Output the [X, Y] coordinate of the center of the cell containing the given text.  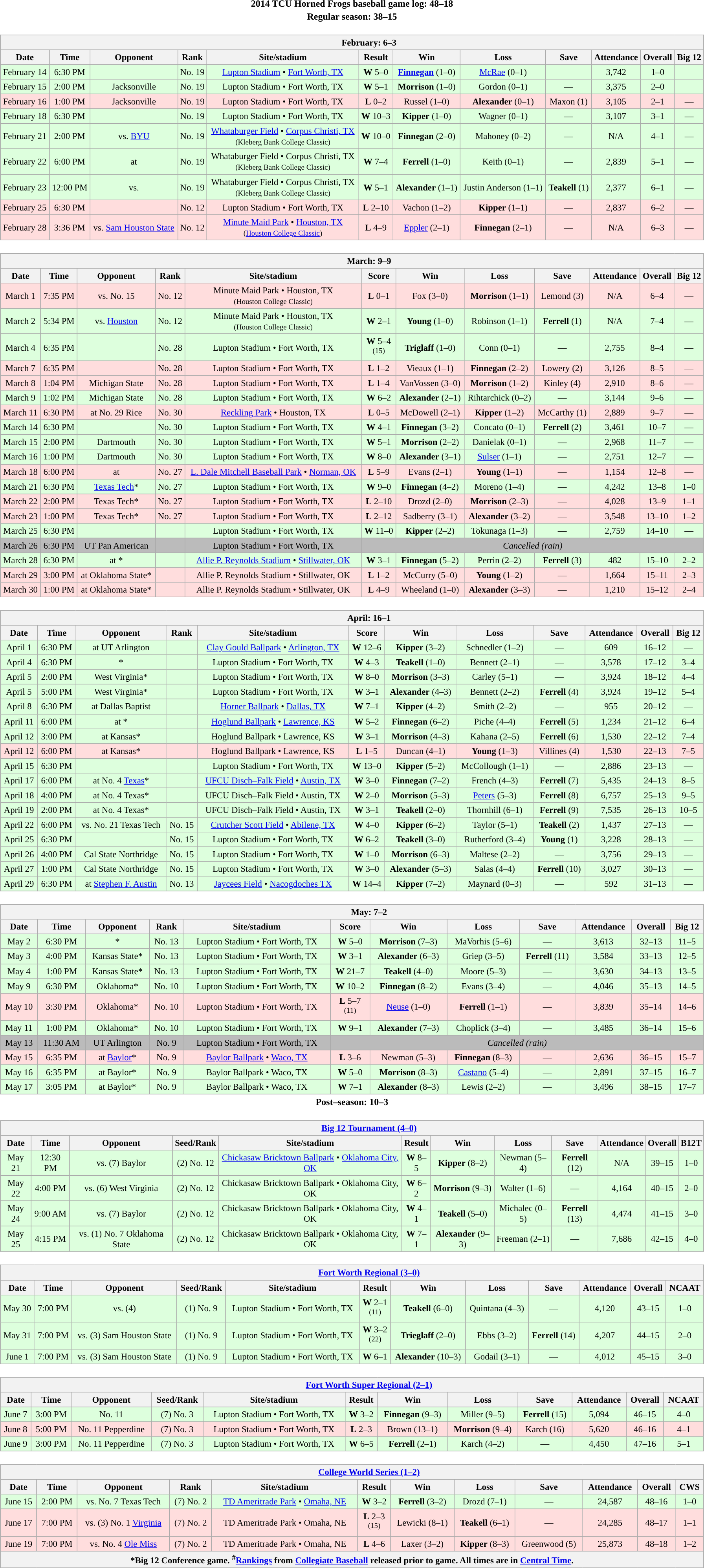
Newman (5–3) [409, 1058]
March 9 [20, 398]
Choplick (3–4) [483, 1028]
45–15 [648, 1356]
Triglaff (1–0) [430, 347]
3,548 [615, 516]
1,234 [611, 721]
Kipper (7–2) [420, 884]
Mahoney (0–2) [503, 137]
Kahana (2–5) [495, 736]
Young (1–3) [495, 751]
Ferrell (13) [574, 1213]
Crutcher Scott Field • Abilene, TX [273, 825]
March 7 [20, 368]
2,889 [615, 413]
May 22 [16, 1188]
25–13 [655, 795]
Quintana (4–3) [497, 1308]
Morrison (1–0) [427, 87]
May 17 [19, 1087]
35–14 [651, 1007]
39–15 [662, 1163]
W 7–4 [376, 162]
W 10–3 [376, 116]
CWS [689, 1487]
March 28 [20, 560]
Neuse (1–0) [409, 1007]
Alexander (9–3) [462, 1239]
3,584 [603, 956]
1,154 [615, 472]
Sulser (1–1) [500, 457]
Perrin (2–2) [500, 560]
3,144 [615, 398]
482 [615, 560]
Morrison (2–2) [430, 442]
L 5–9 [379, 472]
Villines (4) [559, 751]
vs. No. 15 [116, 295]
10–5 [688, 810]
vs. Sam Houston State [134, 227]
March 21 [20, 487]
7,535 [611, 810]
3,756 [611, 854]
L 5–7(11) [350, 1007]
Castano (5–4) [483, 1072]
W 5–4(15) [379, 347]
B12T [691, 1143]
Finnegan (2–0) [427, 137]
Eppler (2–1) [427, 227]
at No. 29 Rice [116, 413]
vs. Houston [116, 321]
3,496 [603, 1087]
3,630 [603, 971]
Ferrell (4) [559, 692]
French (4–3) [495, 780]
Conn (0–1) [500, 347]
Morrison (6–3) [420, 854]
Freeman (2–1) [523, 1239]
Taylor (5–1) [495, 825]
March 16 [20, 457]
6–1 [658, 187]
Carley (5–1) [495, 677]
Young (1–1) [500, 472]
W 3–2(22) [375, 1335]
Teakell (1–0) [420, 662]
April 1 [19, 648]
11–7 [657, 442]
March 26 [20, 545]
Robinson (1–1) [500, 321]
W 4–3 [367, 662]
36–14 [651, 1028]
W 1–0 [367, 854]
Finnegan (1–0) [427, 72]
Finnegan (8–3) [483, 1058]
Ebbs (3–2) [497, 1335]
2,891 [603, 1072]
Maxon (1) [568, 102]
Young (1–2) [500, 575]
3,613 [603, 942]
at Stephen F. Austin [121, 884]
2,910 [615, 383]
Morrison (2–3) [500, 501]
Morrison (8–3) [409, 1072]
W 10–2 [350, 986]
Morrison (1–2) [500, 383]
June 8 [16, 1429]
25,873 [610, 1544]
3:36 PM [70, 227]
May 21 [16, 1163]
41–15 [662, 1213]
33–13 [651, 956]
13–10 [657, 516]
UT Pan American [116, 545]
40–15 [662, 1188]
March 23 [20, 516]
Young (1–0) [430, 321]
Teakell (2) [559, 825]
8–6 [657, 383]
3,839 [603, 1007]
Kipper (1–2) [500, 413]
Newman (5–4) [523, 1163]
4,242 [615, 487]
Finnegan (6–2) [420, 721]
3,375 [616, 87]
Young (1) [559, 840]
April 19 [19, 810]
Greenwood (5) [548, 1544]
4,120 [605, 1308]
26–13 [655, 810]
Justin Anderson (1–1) [503, 187]
3,742 [616, 72]
Maltese (2–2) [495, 854]
Alexander (10–3) [428, 1356]
June 17 [19, 1523]
48–18 [656, 1544]
34–13 [651, 971]
36–15 [651, 1058]
32–13 [651, 942]
at Dallas Baptist [121, 706]
Jaycees Field • Nacogdoches TX [273, 884]
Fox (3–0) [430, 295]
June 19 [19, 1544]
11:30 AM [61, 1043]
35–13 [651, 986]
Teakell (3–0) [420, 840]
W 6–5 [361, 1444]
23–13 [655, 766]
Finnegan (3–2) [430, 427]
21–12 [655, 721]
9–5 [688, 795]
Alexander (5–3) [420, 869]
24–13 [655, 780]
Alexander (3–2) [500, 516]
May 15 [19, 1058]
Kipper (3–2) [420, 648]
McCollough (1–1) [495, 766]
22–12 [655, 736]
5,435 [611, 780]
Teakell (1) [568, 187]
Ferrell (1) [563, 321]
Peters (5–3) [495, 795]
4,046 [603, 986]
Ferrell (5) [559, 721]
38–15 [651, 1087]
3:30 PM [61, 1007]
May 3 [19, 956]
3,027 [611, 869]
W 5–2 [367, 721]
15–10 [657, 560]
15–11 [657, 575]
June 7 [16, 1414]
Danielak (0–1) [500, 442]
April 8 [19, 706]
Finnegan (5–2) [430, 560]
24,285 [610, 1523]
16–12 [655, 648]
Duncan (4–1) [420, 751]
Thornhill (6–1) [495, 810]
9–6 [657, 398]
vs. No. 7 Texas Tech [123, 1502]
7–5 [688, 751]
Rihtarchick (0–2) [500, 398]
June 15 [19, 1502]
2,886 [611, 766]
Karch (4–2) [482, 1444]
Clay Gould Ballpark • Arlington, TX [273, 648]
February 18 [25, 116]
Morrison (9–3) [462, 1188]
2,759 [615, 531]
March 18 [20, 472]
12–8 [657, 472]
June 9 [16, 1444]
Moreno (1–4) [500, 487]
April 25 [19, 840]
Alexander (4–3) [420, 692]
15–6 [687, 1028]
5:34 PM [59, 321]
Maynard (0–3) [495, 884]
February 23 [25, 187]
L 0–5 [379, 413]
6,757 [611, 795]
April 27 [19, 869]
Lewicki (8–1) [423, 1523]
W 10–0 [376, 137]
Kipper (4–2) [420, 706]
W 2–1 [379, 321]
1,664 [615, 575]
College World Series (1–2) [352, 1472]
2,751 [615, 457]
Finnegan (4–2) [430, 487]
McRae (0–1) [503, 72]
W 2–0 [367, 795]
Ferrell (1–1) [483, 1007]
Fort Worth Regional (3–0) [352, 1273]
W 9–0 [379, 487]
W 4–0 [367, 825]
1,437 [611, 825]
June 1 [17, 1356]
February 22 [25, 162]
March 8 [20, 383]
Finnegan (7–2) [420, 780]
2–2 [689, 560]
28–13 [655, 840]
April 4 [19, 662]
Vieaux (1–1) [430, 368]
13–8 [657, 487]
Ferrell (3–2) [423, 1502]
April 11 [19, 721]
Schnedler (1–2) [495, 648]
April 29 [19, 884]
Alexander (6–3) [409, 956]
9:00 AM [50, 1213]
L 0–2 [376, 102]
W 2–1(11) [375, 1308]
L 2–3 [361, 1429]
Ferrell (14) [554, 1335]
2–1 [658, 102]
4,028 [615, 501]
30–13 [655, 869]
Morrison (1–1) [500, 295]
955 [611, 706]
14–10 [657, 531]
May 13 [19, 1043]
Morrison (9–4) [482, 1429]
3,228 [611, 840]
May 9 [19, 986]
Morrison (7–3) [409, 942]
L 4–6 [374, 1544]
vs. [134, 187]
2,837 [616, 207]
April 18 [19, 795]
46–16 [645, 1429]
4,450 [599, 1444]
vs. (3) No. 1 Virginia [123, 1523]
W 6–1 [375, 1356]
11–5 [687, 942]
May 10 [19, 1007]
7,686 [622, 1239]
vs. (4) [124, 1308]
Russel (1–0) [427, 102]
March 11 [20, 413]
Tokunaga (1–3) [500, 531]
*Big 12 Conference game. #Rankings from Collegiate Baseball released prior to game. All times are in Central Time. [352, 1559]
3:05 PM [61, 1087]
Lewis (2–2) [483, 1087]
17–7 [687, 1087]
2,755 [615, 347]
Ferrell (3) [563, 560]
Alexander (1–1) [427, 187]
Brown (13–1) [412, 1429]
Finnegan (2–1) [503, 227]
April 17 [19, 780]
W 8–5 [416, 1163]
48–17 [656, 1523]
Teakell (6–1) [485, 1523]
Teakell (5–0) [462, 1213]
May 31 [17, 1335]
6–3 [658, 227]
609 [611, 648]
13–5 [687, 971]
March 2 [20, 321]
Ferrell (2–1) [412, 1444]
37–15 [651, 1072]
March 25 [20, 531]
4,474 [622, 1213]
Rutherford (3–4) [495, 840]
Ferrell (9) [559, 810]
Teakell (2–0) [420, 810]
L 1–5 [367, 751]
12:30 PM [50, 1163]
April 15 [19, 766]
L 3–6 [350, 1058]
Lemond (3) [563, 295]
Kipper (1–0) [427, 116]
Wheeland (1–0) [430, 590]
Alexander (7–3) [409, 1028]
Morrison (5–3) [420, 795]
2,839 [616, 162]
2–4 [689, 590]
vs. No. 21 Texas Tech [121, 825]
May 16 [19, 1072]
592 [611, 884]
Kipper (6–2) [420, 825]
vs. (1) No. 7 Oklahoma State [121, 1239]
April 26 [19, 854]
5–4 [688, 692]
Drozd (7–1) [485, 1502]
W 13–0 [367, 766]
Salas (4–4) [495, 869]
Big 12 Tournament (4–0) [352, 1128]
February 28 [25, 227]
W 11–0 [379, 531]
Alexander (8–3) [409, 1087]
22–13 [655, 751]
Kipper (1–1) [503, 207]
Kinley (4) [563, 383]
VanVossen (3–0) [430, 383]
No. 11 [111, 1414]
Bennett (2–1) [495, 662]
7:35 PM [59, 295]
Finnegan (9–3) [412, 1414]
4:15 PM [50, 1239]
Ferrell (10) [559, 869]
Vachon (1–2) [427, 207]
5,620 [599, 1429]
47–16 [645, 1444]
March 15 [20, 442]
9–7 [657, 413]
Alexander (3–3) [500, 590]
Concato (0–1) [500, 427]
March 29 [20, 575]
1:02 PM [59, 398]
16–7 [687, 1072]
May 24 [16, 1213]
Teakell (4–0) [409, 971]
February: 6–3 [352, 42]
19–12 [655, 692]
February 16 [25, 102]
Kipper (2–2) [430, 531]
3,107 [616, 116]
Ferrell (1–0) [427, 162]
3,578 [611, 662]
48–16 [656, 1502]
Alexander (2–1) [430, 398]
14–5 [687, 986]
May 11 [19, 1028]
February 25 [25, 207]
Alexander (0–1) [503, 102]
43–15 [648, 1308]
4,207 [605, 1335]
March 30 [20, 590]
1,210 [615, 590]
March: 9–9 [352, 261]
May 30 [17, 1308]
Laxer (3–2) [423, 1544]
31–13 [655, 884]
May 4 [19, 971]
March 4 [20, 347]
4–4 [688, 677]
Reckling Park • Houston, TX [273, 413]
Kipper (8–2) [462, 1163]
April 22 [19, 825]
Teakell (6–0) [428, 1308]
Ferrell (12) [574, 1163]
Keith (0–1) [503, 162]
12:00 PM [70, 187]
2,968 [615, 442]
Ferrell (15) [544, 1414]
1:04 PM [59, 383]
May 25 [16, 1239]
Morrison (4–3) [420, 736]
Morrison (3–3) [420, 677]
Evans (3–4) [483, 986]
5,094 [599, 1414]
UT Arlington [117, 1043]
Michalec (0–5) [523, 1213]
Bennett (2–2) [495, 692]
Kipper (5–2) [420, 766]
29–13 [655, 854]
3–1 [658, 116]
L 2–3(15) [374, 1523]
2–3 [689, 575]
Wagner (0–1) [503, 116]
vs. No. 4 Ole Miss [123, 1544]
W 14–4 [367, 884]
McCarthy (1) [563, 413]
Karch (16) [544, 1429]
24,587 [610, 1502]
vs. BYU [134, 137]
2,636 [603, 1058]
18–12 [655, 677]
17–12 [655, 662]
15–12 [657, 590]
Smith (2–2) [495, 706]
Sadberry (3–1) [430, 516]
Finnegan (2–2) [500, 368]
10–7 [657, 427]
Evans (2–1) [430, 472]
2,377 [616, 187]
14–6 [687, 1007]
McCurry (5–0) [430, 575]
3,485 [603, 1028]
44–15 [648, 1335]
3,461 [615, 427]
February 15 [25, 87]
12–5 [687, 956]
February 14 [25, 72]
3–4 [688, 662]
Griep (3–5) [483, 956]
Alexander (3–1) [430, 457]
February 21 [25, 137]
May: 7–2 [352, 912]
15–7 [687, 1058]
March 1 [20, 295]
March 14 [20, 427]
MaVorhis (5–6) [483, 942]
8–4 [657, 347]
McDowell (2–1) [430, 413]
Finnegan (8–2) [409, 986]
Ferrell (8) [559, 795]
April: 16–1 [352, 618]
6–2 [658, 207]
Ferrell (6) [559, 736]
Drozd (2–0) [430, 501]
L 1–4 [379, 383]
46–15 [645, 1414]
Ferrell (7) [559, 780]
12–7 [657, 457]
Walter (1–6) [523, 1188]
Ferrell (2) [563, 427]
Gordon (0–1) [503, 87]
W 21–7 [350, 971]
L 0–1 [379, 295]
Lowery (2) [563, 368]
3,105 [616, 102]
Kipper (8–3) [485, 1544]
20–12 [655, 706]
March 22 [20, 501]
4,012 [605, 1356]
L 2–12 [379, 516]
at UT Arlington [121, 648]
Godail (3–1) [497, 1356]
Horner Ballpark • Dallas, TX [273, 706]
L. Dale Mitchell Baseball Park • Norman, OK [273, 472]
W 9–1 [350, 1028]
May 2 [19, 942]
W 12–6 [367, 648]
Piche (4–4) [495, 721]
Trieglaff (2–0) [428, 1335]
Miller (9–5) [482, 1414]
13–9 [657, 501]
42–15 [662, 1239]
3,126 [615, 368]
Ferrell (11) [547, 956]
27–13 [655, 825]
Moore (5–3) [483, 971]
Fort Worth Super Regional (2–1) [352, 1385]
vs. (6) West Virginia [121, 1188]
4,164 [622, 1188]
